From the cell containing the given text, extract its center point as (X, Y) coordinate. 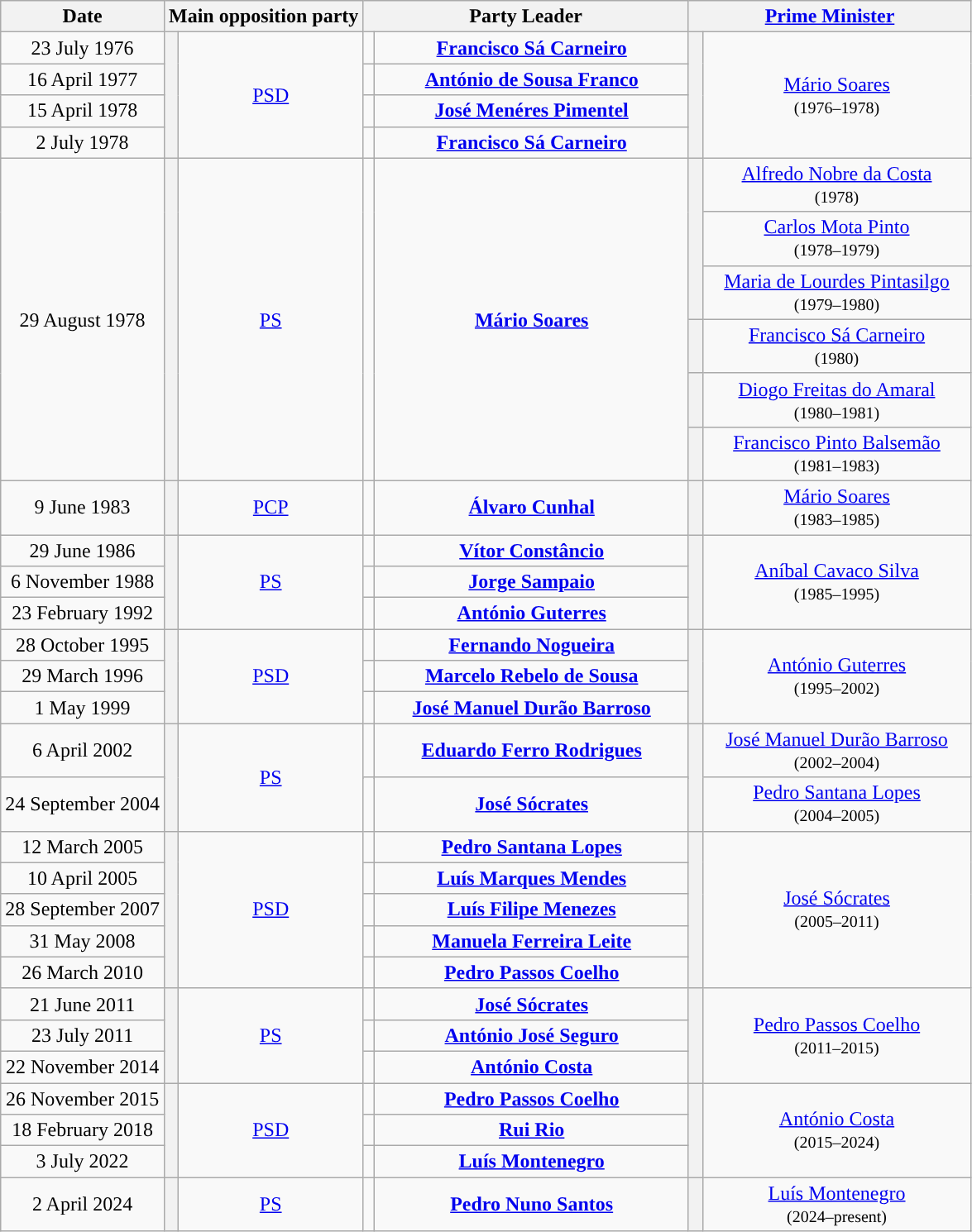
6 November 1988 (83, 582)
Francisco Pinto Balsemão(1981–1983) (837, 453)
Mário Soares(1983–1985) (837, 508)
1 May 1999 (83, 708)
António José Seguro (532, 1035)
Alfredo Nobre da Costa(1978) (837, 185)
12 March 2005 (83, 847)
José Manuel Durão Barroso(2002–2004) (837, 751)
Party Leader (526, 17)
António Guterres (532, 614)
Carlos Mota Pinto(1978–1979) (837, 238)
António de Sousa Franco (532, 79)
Pedro Santana Lopes (532, 847)
Luís Marques Mendes (532, 878)
22 November 2014 (83, 1067)
23 July 2011 (83, 1035)
28 September 2007 (83, 910)
23 February 1992 (83, 614)
6 April 2002 (83, 751)
Maria de Lourdes Pintasilgo(1979–1980) (837, 293)
Vítor Constâncio (532, 550)
2 July 1978 (83, 142)
José Sócrates(2005–2011) (837, 910)
Pedro Passos Coelho(2011–2015) (837, 1035)
10 April 2005 (83, 878)
29 June 1986 (83, 550)
Date (83, 17)
Manuela Ferreira Leite (532, 941)
António Costa(2015–2024) (837, 1130)
Francisco Sá Carneiro(1980) (837, 346)
Eduardo Ferro Rodrigues (532, 751)
Luís Montenegro (532, 1162)
29 August 1978 (83, 319)
21 June 2011 (83, 1004)
José Manuel Durão Barroso (532, 708)
Mário Soares(1976–1978) (837, 95)
Luís Filipe Menezes (532, 910)
15 April 1978 (83, 111)
16 April 1977 (83, 79)
23 July 1976 (83, 48)
Jorge Sampaio (532, 582)
24 September 2004 (83, 804)
Mário Soares (532, 319)
José Menéres Pimentel (532, 111)
Pedro Nuno Santos (532, 1204)
Álvaro Cunhal (532, 508)
2 April 2024 (83, 1204)
28 October 1995 (83, 645)
31 May 2008 (83, 941)
26 March 2010 (83, 972)
26 November 2015 (83, 1099)
Aníbal Cavaco Silva(1985–1995) (837, 581)
António Guterres(1995–2002) (837, 676)
Pedro Santana Lopes(2004–2005) (837, 804)
Luís Montenegro(2024–present) (837, 1204)
Rui Rio (532, 1130)
Marcelo Rebelo de Sousa (532, 676)
Diogo Freitas do Amaral (1980–1981) (837, 400)
3 July 2022 (83, 1162)
Main opposition party (263, 17)
António Costa (532, 1067)
9 June 1983 (83, 508)
PCP (271, 508)
18 February 2018 (83, 1130)
Prime Minister (829, 17)
Fernando Nogueira (532, 645)
29 March 1996 (83, 676)
